Pinpoint the cell where the given text exists, returning its [x, y] midpoint coordinate. 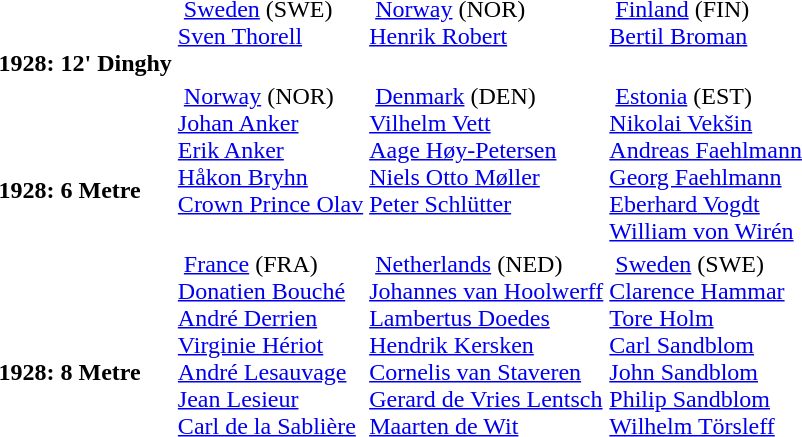
Norway (NOR)Johan AnkerErik AnkerHåkon BryhnCrown Prince Olav [270, 164]
Denmark (DEN)Vilhelm VettAage Høy-PetersenNiels Otto MøllerPeter Schlütter [486, 164]
